Locate the cell with the specified text and output its [X, Y] center coordinate. 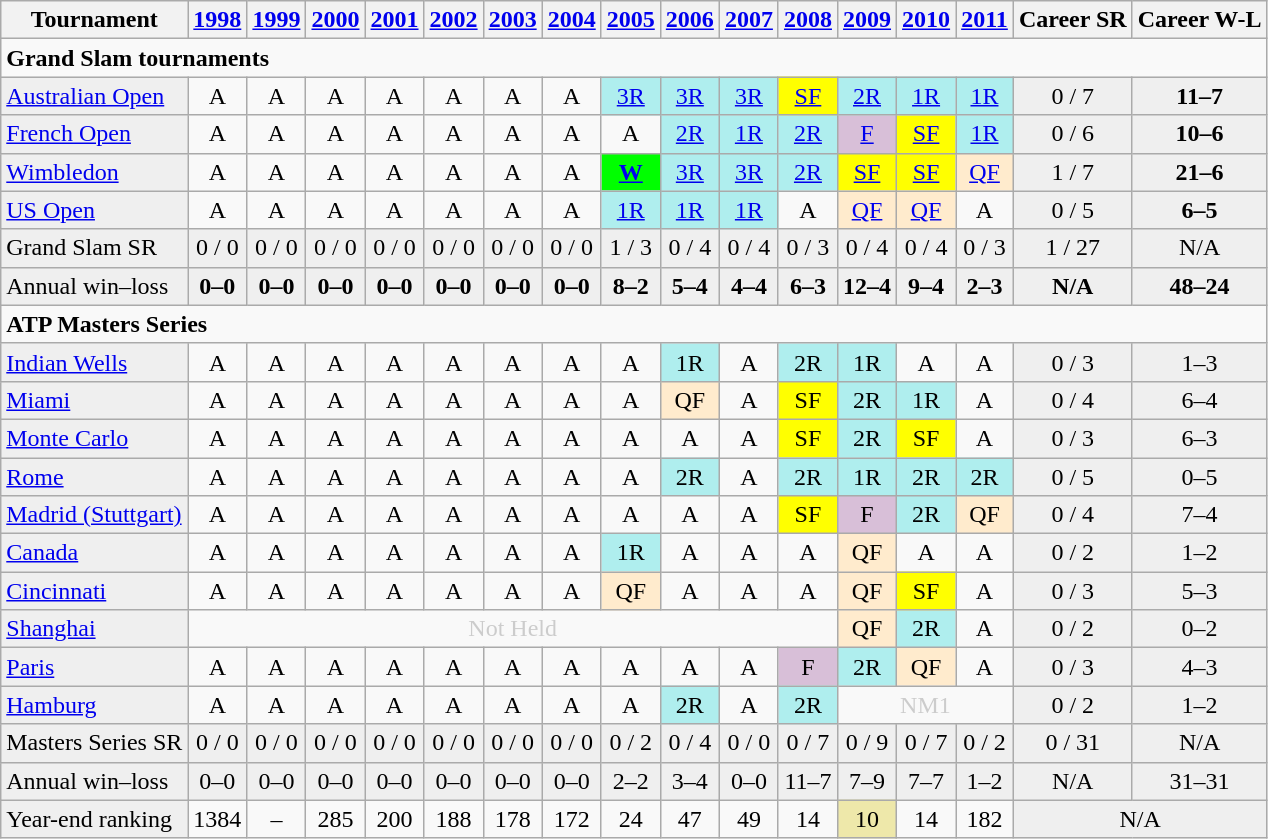
Grand Slam SR [94, 248]
Masters Series SR [94, 743]
Shanghai [94, 629]
Madrid (Stuttgart) [94, 515]
Career W-L [1200, 20]
24 [630, 819]
31–31 [1200, 781]
0 / 31 [1072, 743]
Paris [94, 667]
1999 [276, 20]
48–24 [1200, 286]
2–3 [985, 286]
10 [866, 819]
7–7 [926, 781]
0 / 6 [1072, 134]
ATP Masters Series [634, 324]
Indian Wells [94, 362]
Canada [94, 553]
1 / 27 [1072, 248]
182 [985, 819]
8–2 [630, 286]
2003 [512, 20]
12–4 [866, 286]
3–4 [690, 781]
Miami [94, 400]
1998 [218, 20]
5–3 [1200, 591]
Hamburg [94, 705]
1–3 [1200, 362]
6–5 [1200, 210]
7–9 [866, 781]
47 [690, 819]
178 [512, 819]
172 [572, 819]
1 / 3 [630, 248]
W [630, 172]
2011 [985, 20]
2010 [926, 20]
Grand Slam tournaments [634, 58]
2–2 [630, 781]
Career SR [1072, 20]
1384 [218, 819]
0–2 [1200, 629]
49 [748, 819]
4–3 [1200, 667]
188 [454, 819]
2008 [808, 20]
2009 [866, 20]
Year-end ranking [94, 819]
10–6 [1200, 134]
Cincinnati [94, 591]
– [276, 819]
5–4 [690, 286]
21–6 [1200, 172]
1 / 7 [1072, 172]
Wimbledon [94, 172]
2001 [394, 20]
2006 [690, 20]
2004 [572, 20]
US Open [94, 210]
0 / 9 [866, 743]
Not Held [513, 629]
French Open [94, 134]
285 [336, 819]
0–5 [1200, 477]
2002 [454, 20]
2005 [630, 20]
9–4 [926, 286]
6–4 [1200, 400]
4–4 [748, 286]
200 [394, 819]
2000 [336, 20]
2007 [748, 20]
NM1 [925, 705]
Rome [94, 477]
Australian Open [94, 96]
Tournament [94, 20]
Monte Carlo [94, 438]
7–4 [1200, 515]
